Identify which cell holds the provided text, then report its (x, y) central coordinate. 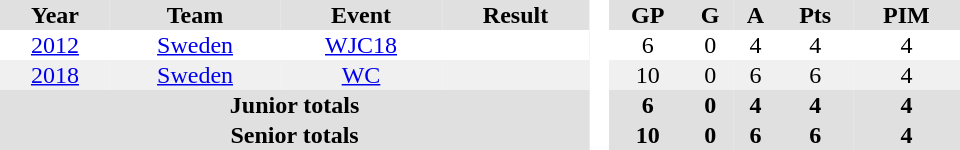
WJC18 (361, 45)
2018 (55, 75)
G (710, 15)
Event (361, 15)
WC (361, 75)
Junior totals (294, 105)
Senior totals (294, 135)
Pts (814, 15)
2012 (55, 45)
PIM (906, 15)
Team (195, 15)
GP (648, 15)
A (756, 15)
Result (516, 15)
Year (55, 15)
